Identify which cell holds the provided text, then report its [X, Y] central coordinate. 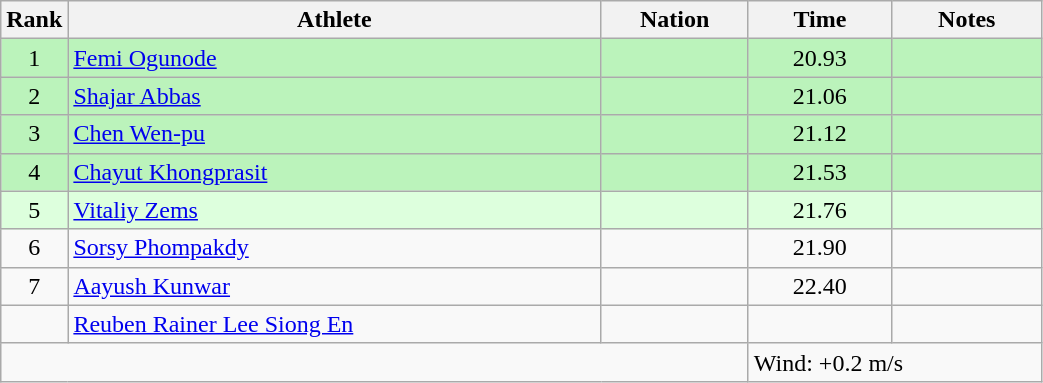
1 [34, 58]
7 [34, 286]
5 [34, 210]
4 [34, 172]
Nation [674, 20]
Reuben Rainer Lee Siong En [334, 324]
Shajar Abbas [334, 96]
Chayut Khongprasit [334, 172]
Notes [966, 20]
Femi Ogunode [334, 58]
Vitaliy Zems [334, 210]
3 [34, 134]
20.93 [820, 58]
21.90 [820, 248]
Time [820, 20]
Athlete [334, 20]
2 [34, 96]
21.12 [820, 134]
22.40 [820, 286]
Rank [34, 20]
Wind: +0.2 m/s [895, 362]
Aayush Kunwar [334, 286]
21.53 [820, 172]
6 [34, 248]
Sorsy Phompakdy [334, 248]
21.06 [820, 96]
Chen Wen-pu [334, 134]
21.76 [820, 210]
